Locate the cell with the specified text and output its [X, Y] center coordinate. 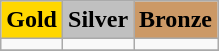
Silver [98, 20]
Bronze [176, 20]
Gold [32, 20]
